Extract the [x, y] coordinate from the center of the cell holding the provided text.  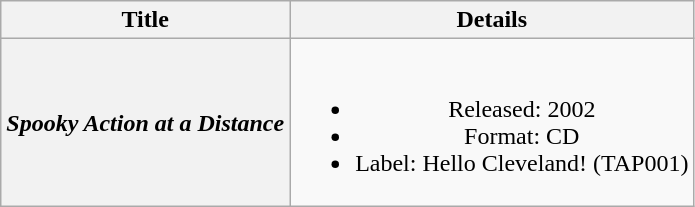
Spooky Action at a Distance [146, 122]
Title [146, 20]
Details [492, 20]
Released: 2002Format: CDLabel: Hello Cleveland! (TAP001) [492, 122]
